Output the (x, y) coordinate of the center of the cell containing the given text.  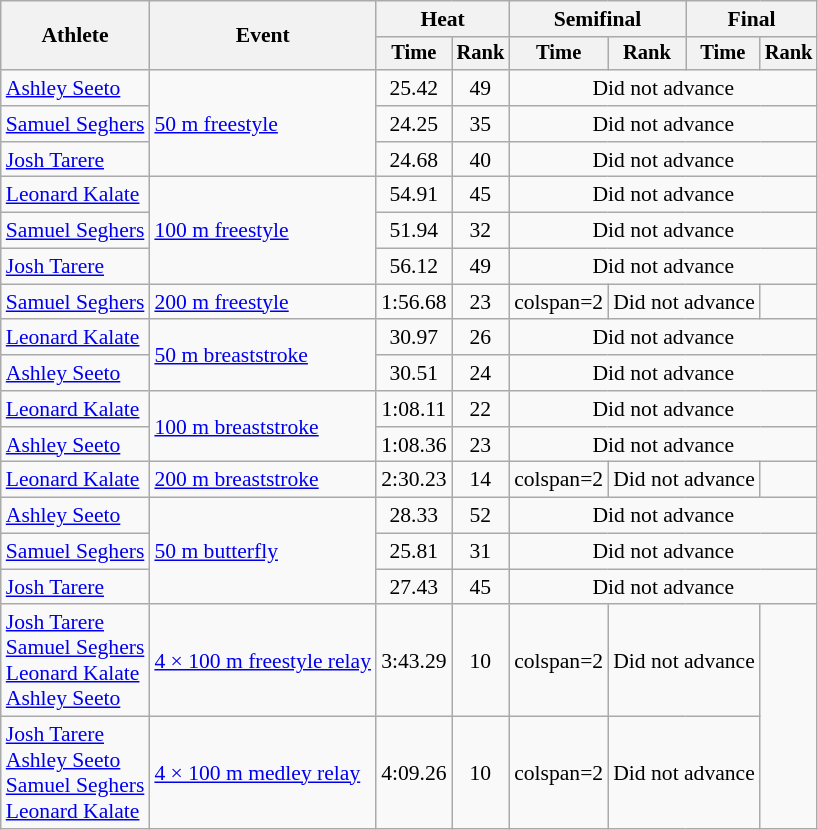
4:09.26 (414, 773)
25.81 (414, 552)
1:56.68 (414, 302)
Event (262, 36)
Athlete (76, 36)
4 × 100 m medley relay (262, 773)
4 × 100 m freestyle relay (262, 661)
50 m butterfly (262, 552)
50 m freestyle (262, 124)
51.94 (414, 231)
30.97 (414, 338)
2:30.23 (414, 480)
Josh TarereSamuel SeghersLeonard KalateAshley Seeto (76, 661)
28.33 (414, 516)
50 m breaststroke (262, 356)
100 m breaststroke (262, 426)
30.51 (414, 373)
26 (481, 338)
Heat (442, 19)
Josh TarereAshley SeetoSamuel SeghersLeonard Kalate (76, 773)
25.42 (414, 88)
200 m freestyle (262, 302)
54.91 (414, 195)
40 (481, 160)
27.43 (414, 587)
24 (481, 373)
14 (481, 480)
Final (752, 19)
32 (481, 231)
35 (481, 124)
52 (481, 516)
100 m freestyle (262, 230)
24.68 (414, 160)
24.25 (414, 124)
1:08.11 (414, 409)
22 (481, 409)
56.12 (414, 267)
200 m breaststroke (262, 480)
3:43.29 (414, 661)
1:08.36 (414, 445)
Semifinal (598, 19)
31 (481, 552)
